Capture the cell that displays the provided text and extract its (x, y) central coordinate. 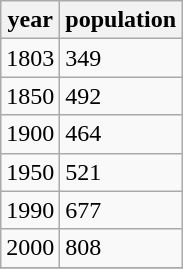
2000 (30, 248)
population (121, 20)
464 (121, 134)
1900 (30, 134)
1803 (30, 58)
year (30, 20)
349 (121, 58)
677 (121, 210)
1950 (30, 172)
808 (121, 248)
521 (121, 172)
492 (121, 96)
1990 (30, 210)
1850 (30, 96)
